Return the (x, y) coordinate for the center point of the cell that contains the specified text.  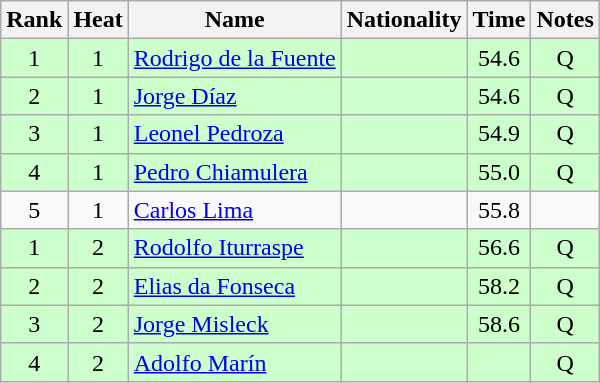
Rodolfo Iturraspe (234, 248)
Carlos Lima (234, 210)
Jorge Misleck (234, 324)
54.9 (499, 134)
58.2 (499, 286)
55.0 (499, 172)
Time (499, 20)
Jorge Díaz (234, 96)
Adolfo Marín (234, 362)
Name (234, 20)
Rank (34, 20)
Notes (565, 20)
Heat (98, 20)
Nationality (404, 20)
55.8 (499, 210)
Rodrigo de la Fuente (234, 58)
58.6 (499, 324)
Pedro Chiamulera (234, 172)
Leonel Pedroza (234, 134)
56.6 (499, 248)
5 (34, 210)
Elias da Fonseca (234, 286)
